Detect which cell encompasses the target text, then output its [x, y] center coordinate. 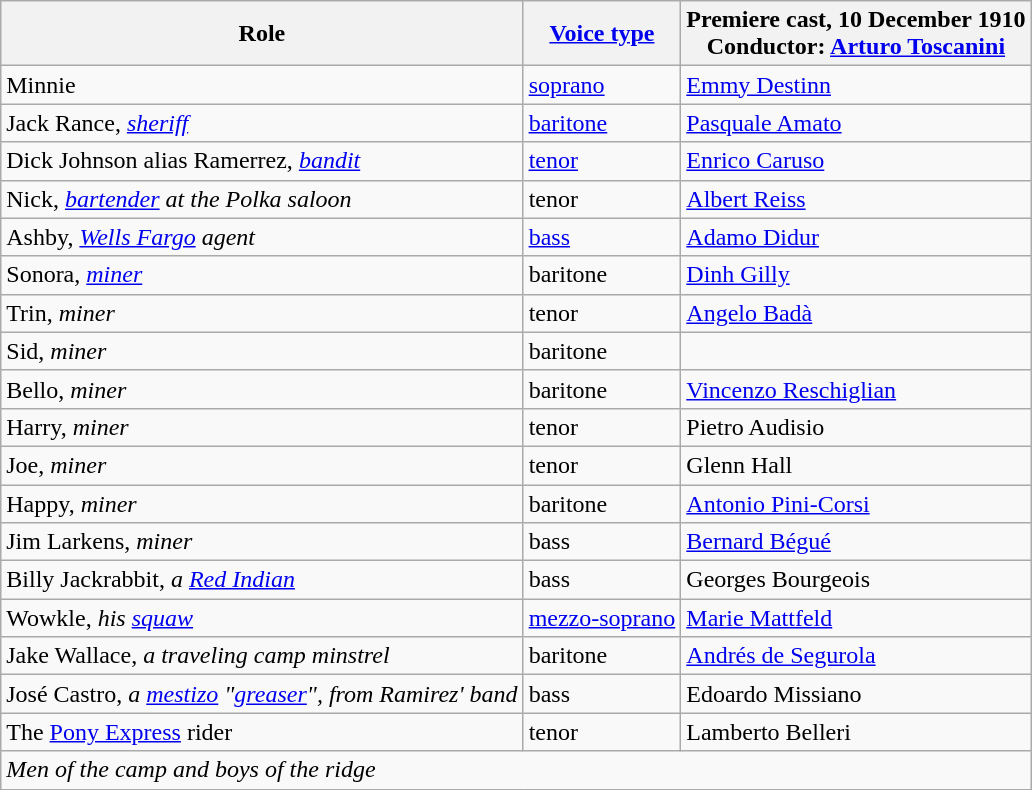
Wowkle, his squaw [262, 618]
Edoardo Missiano [856, 694]
Jim Larkens, miner [262, 542]
Dinh Gilly [856, 275]
Vincenzo Reschiglian [856, 389]
Jake Wallace, a traveling camp minstrel [262, 656]
Andrés de Segurola [856, 656]
Adamo Didur [856, 237]
Pietro Audisio [856, 427]
soprano [602, 85]
Marie Mattfeld [856, 618]
The Pony Express rider [262, 732]
Georges Bourgeois [856, 580]
Emmy Destinn [856, 85]
Angelo Badà [856, 313]
mezzo-soprano [602, 618]
Role [262, 34]
Antonio Pini-Corsi [856, 503]
Nick, bartender at the Polka saloon [262, 199]
Joe, miner [262, 465]
Pasquale Amato [856, 123]
Premiere cast, 10 December 1910Conductor: Arturo Toscanini [856, 34]
Jack Rance, sheriff [262, 123]
Voice type [602, 34]
Sid, miner [262, 351]
Glenn Hall [856, 465]
Men of the camp and boys of the ridge [516, 770]
Happy, miner [262, 503]
Ashby, Wells Fargo agent [262, 237]
Trin, miner [262, 313]
Harry, miner [262, 427]
Albert Reiss [856, 199]
José Castro, a mestizo "greaser", from Ramirez' band [262, 694]
Enrico Caruso [856, 161]
Lamberto Belleri [856, 732]
Billy Jackrabbit, a Red Indian [262, 580]
Bello, miner [262, 389]
Bernard Bégué [856, 542]
Sonora, miner [262, 275]
Dick Johnson alias Ramerrez, bandit [262, 161]
Minnie [262, 85]
